For the text-containing cell, return its midpoint in (x, y) coordinate format. 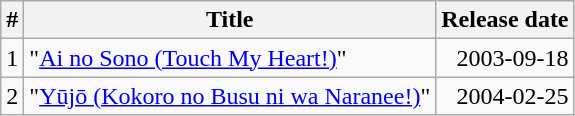
2003-09-18 (505, 58)
Release date (505, 20)
# (12, 20)
Title (230, 20)
"Yūjō (Kokoro no Busu ni wa Naranee!)" (230, 96)
"Ai no Sono (Touch My Heart!)" (230, 58)
2004-02-25 (505, 96)
2 (12, 96)
1 (12, 58)
